Find where the given text appears and provide that cell's center as [X, Y] coordinate. 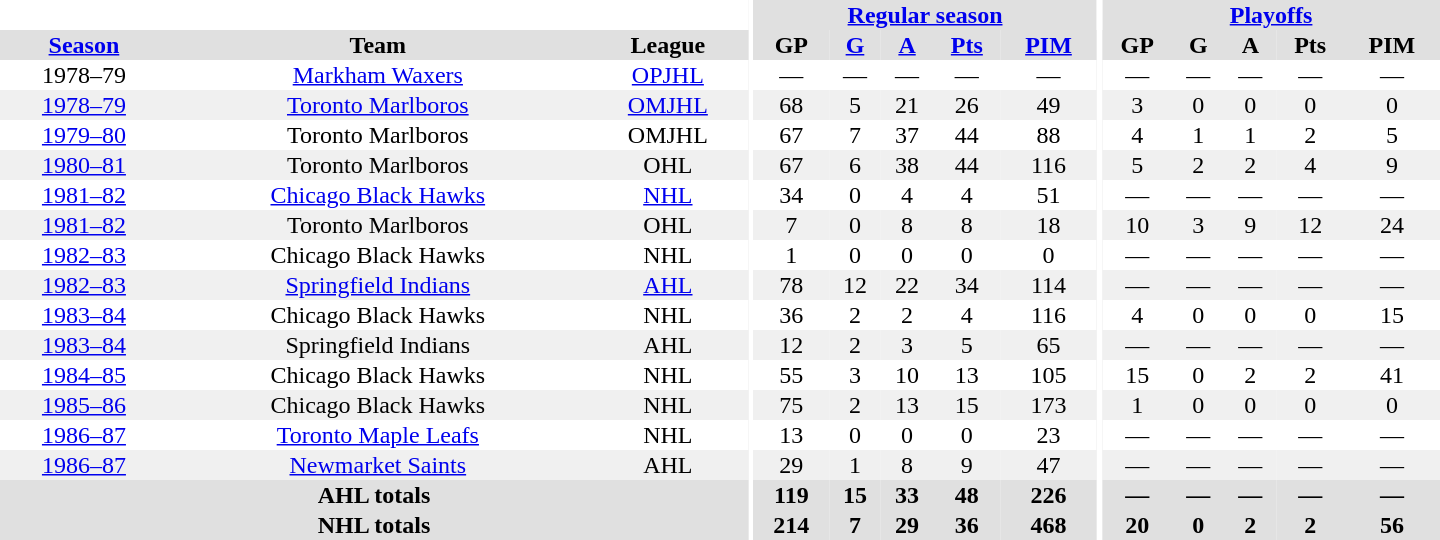
33 [907, 495]
23 [1049, 435]
78 [792, 285]
55 [792, 375]
1984–85 [84, 375]
41 [1392, 375]
Markham Waxers [378, 75]
173 [1049, 405]
22 [907, 285]
21 [907, 105]
1980–81 [84, 165]
214 [792, 525]
114 [1049, 285]
68 [792, 105]
OPJHL [668, 75]
Toronto Maple Leafs [378, 435]
65 [1049, 345]
37 [907, 135]
49 [1049, 105]
Playoffs [1271, 15]
88 [1049, 135]
226 [1049, 495]
League [668, 45]
NHL totals [374, 525]
105 [1049, 375]
24 [1392, 225]
6 [855, 165]
48 [967, 495]
20 [1137, 525]
AHL totals [374, 495]
Regular season [926, 15]
75 [792, 405]
1979–80 [84, 135]
56 [1392, 525]
119 [792, 495]
47 [1049, 465]
51 [1049, 195]
26 [967, 105]
1985–86 [84, 405]
468 [1049, 525]
38 [907, 165]
Team [378, 45]
18 [1049, 225]
Season [84, 45]
Newmarket Saints [378, 465]
